From the cell containing the given text, extract its center point as (X, Y) coordinate. 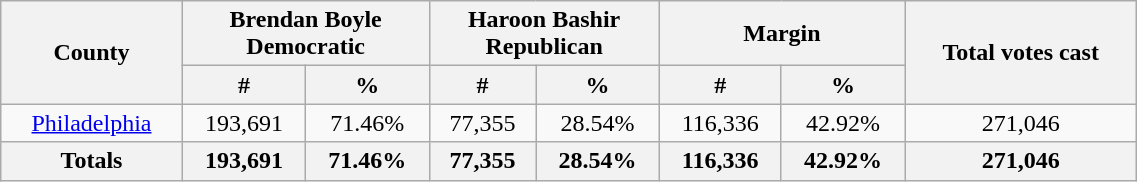
Totals (92, 161)
Brendan BoyleDemocratic (306, 34)
Total votes cast (1021, 52)
Margin (782, 34)
County (92, 52)
Philadelphia (92, 123)
Haroon BashirRepublican (544, 34)
